For the text-containing cell, return its midpoint in [x, y] coordinate format. 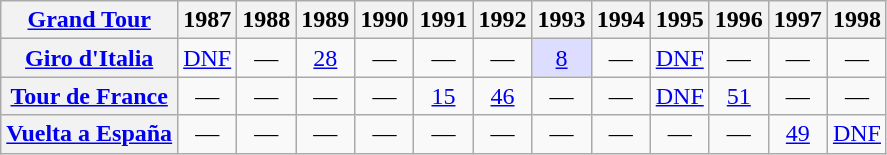
Vuelta a España [90, 134]
8 [562, 58]
1992 [502, 20]
1991 [444, 20]
1998 [856, 20]
1996 [738, 20]
46 [502, 96]
Grand Tour [90, 20]
28 [326, 58]
Giro d'Italia [90, 58]
51 [738, 96]
1997 [798, 20]
1993 [562, 20]
15 [444, 96]
1994 [620, 20]
1995 [680, 20]
49 [798, 134]
Tour de France [90, 96]
1989 [326, 20]
1988 [266, 20]
1987 [208, 20]
1990 [384, 20]
